Pinpoint the cell where the given text exists, returning its [X, Y] midpoint coordinate. 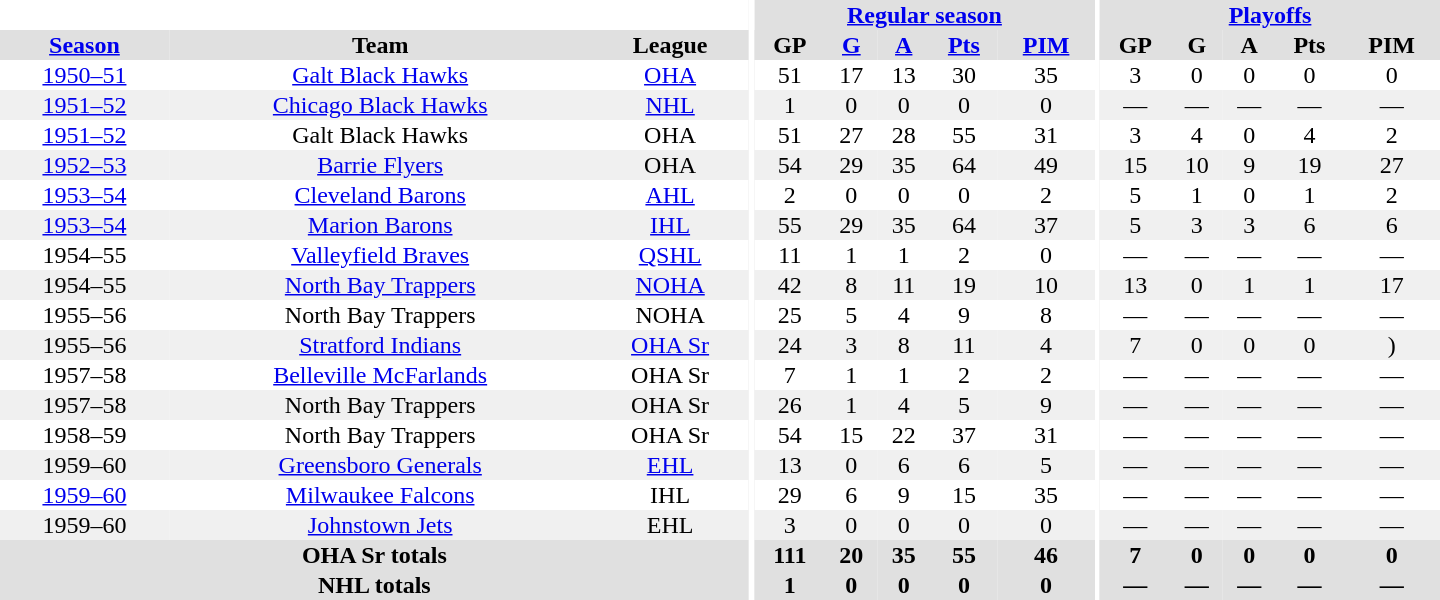
24 [790, 345]
26 [790, 405]
1952–53 [84, 165]
AHL [670, 195]
Valleyfield Braves [380, 255]
Season [84, 45]
42 [790, 285]
22 [904, 435]
Barrie Flyers [380, 165]
30 [964, 75]
Greensboro Generals [380, 465]
1950–51 [84, 75]
25 [790, 315]
28 [904, 135]
OHA Sr totals [374, 555]
Playoffs [1270, 15]
Milwaukee Falcons [380, 495]
QSHL [670, 255]
111 [790, 555]
46 [1046, 555]
20 [851, 555]
Stratford Indians [380, 345]
Chicago Black Hawks [380, 105]
Marion Barons [380, 225]
) [1392, 345]
NHL totals [374, 585]
Cleveland Barons [380, 195]
Johnstown Jets [380, 525]
Regular season [925, 15]
NHL [670, 105]
1958–59 [84, 435]
League [670, 45]
Team [380, 45]
Belleville McFarlands [380, 375]
49 [1046, 165]
